Provide the (x, y) coordinate of the cell's center where the given text is located.  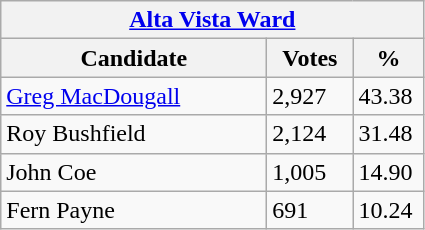
John Coe (134, 172)
Votes (310, 58)
Candidate (134, 58)
10.24 (388, 210)
31.48 (388, 134)
43.38 (388, 96)
Alta Vista Ward (212, 20)
% (388, 58)
14.90 (388, 172)
691 (310, 210)
2,927 (310, 96)
2,124 (310, 134)
Roy Bushfield (134, 134)
1,005 (310, 172)
Fern Payne (134, 210)
Greg MacDougall (134, 96)
